Return the [X, Y] coordinate for the center point of the cell that contains the specified text.  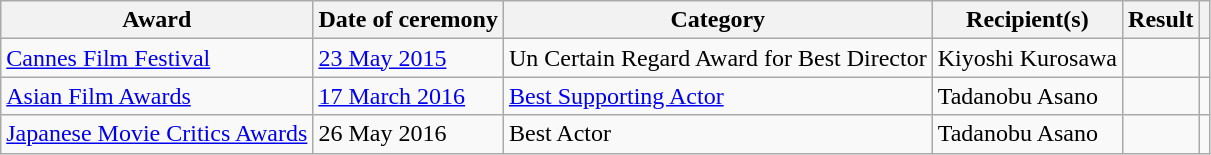
Japanese Movie Critics Awards [157, 134]
Recipient(s) [1027, 20]
Kiyoshi Kurosawa [1027, 58]
26 May 2016 [408, 134]
23 May 2015 [408, 58]
Asian Film Awards [157, 96]
Best Supporting Actor [718, 96]
Result [1161, 20]
Date of ceremony [408, 20]
Best Actor [718, 134]
Category [718, 20]
17 March 2016 [408, 96]
Award [157, 20]
Un Certain Regard Award for Best Director [718, 58]
Cannes Film Festival [157, 58]
